For the text-containing cell, return its midpoint in (x, y) coordinate format. 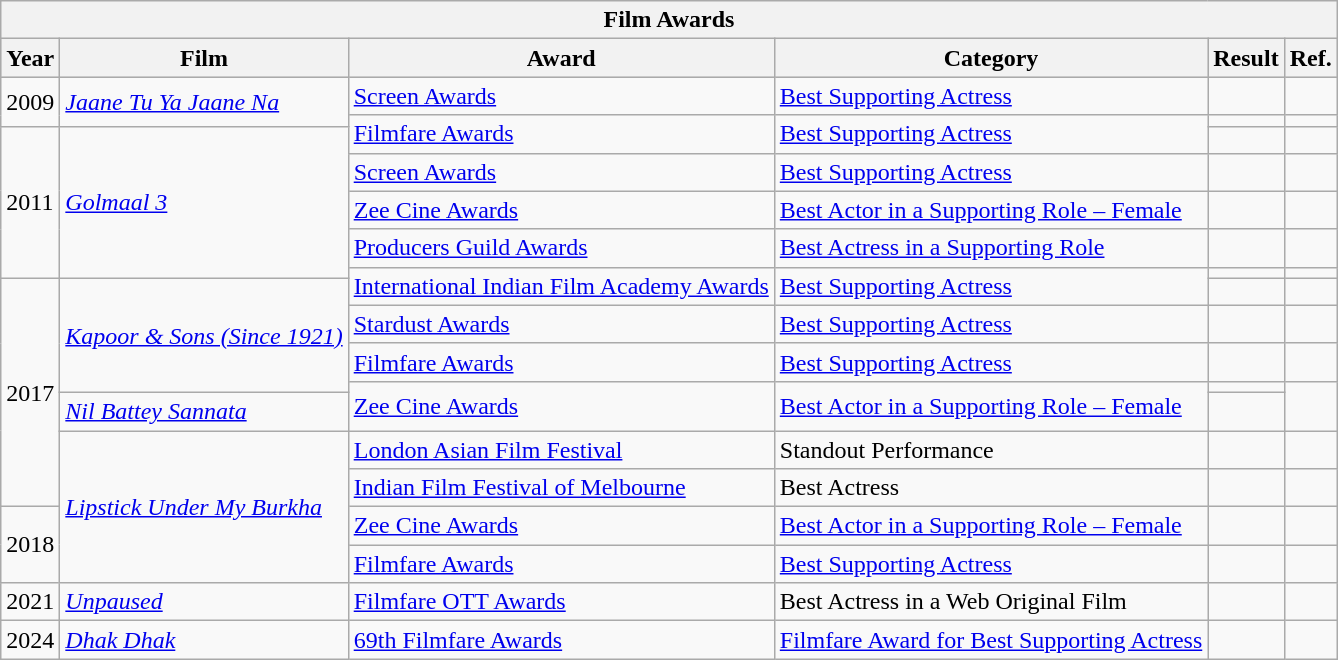
Standout Performance (990, 449)
Category (990, 58)
Kapoor & Sons (Since 1921) (204, 335)
2009 (30, 102)
2011 (30, 202)
Result (1246, 58)
Nil Battey Sannata (204, 411)
2018 (30, 545)
Year (30, 58)
Stardust Awards (561, 324)
Filmfare Award for Best Supporting Actress (990, 640)
Film Awards (669, 20)
2017 (30, 392)
2021 (30, 602)
Best Actress in a Web Original Film (990, 602)
Unpaused (204, 602)
Filmfare OTT Awards (561, 602)
Award (561, 58)
Film (204, 58)
69th Filmfare Awards (561, 640)
London Asian Film Festival (561, 449)
Best Actress (990, 488)
Indian Film Festival of Melbourne (561, 488)
Golmaal 3 (204, 202)
Ref. (1310, 58)
2024 (30, 640)
Jaane Tu Ya Jaane Na (204, 102)
Lipstick Under My Burkha (204, 506)
International Indian Film Academy Awards (561, 286)
Dhak Dhak (204, 640)
Producers Guild Awards (561, 248)
Best Actress in a Supporting Role (990, 248)
